Extract the [X, Y] coordinate from the center of the cell holding the provided text.  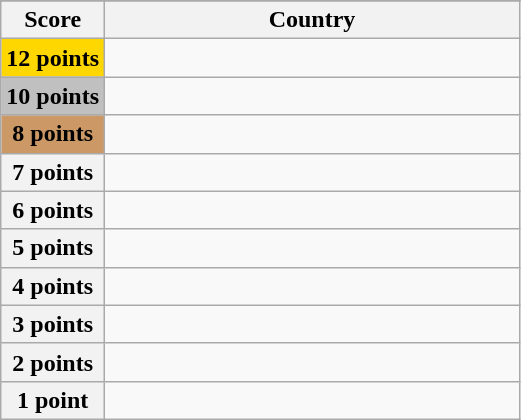
Score [53, 20]
7 points [53, 172]
8 points [53, 134]
2 points [53, 362]
1 point [53, 400]
6 points [53, 210]
4 points [53, 286]
12 points [53, 58]
10 points [53, 96]
5 points [53, 248]
Country [312, 20]
3 points [53, 324]
